Return the (x, y) coordinate for the center point of the cell that contains the specified text.  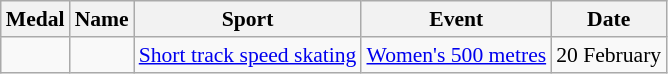
Date (608, 19)
Event (456, 19)
Sport (248, 19)
Name (102, 19)
Women's 500 metres (456, 55)
20 February (608, 55)
Medal (36, 19)
Short track speed skating (248, 55)
